Provide the (X, Y) coordinate of the cell's center where the given text is located.  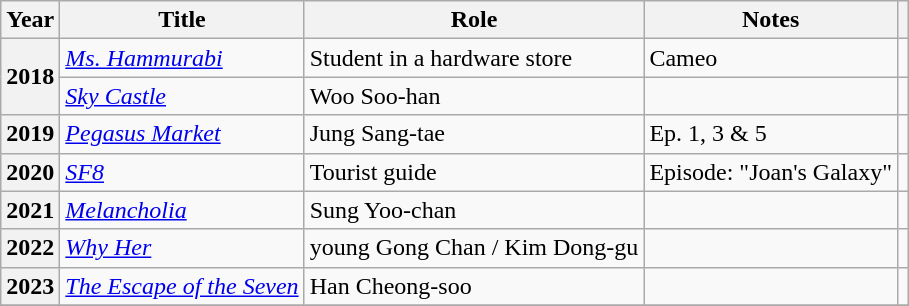
2019 (30, 134)
Sung Yoo-chan (474, 210)
Tourist guide (474, 172)
Jung Sang-tae (474, 134)
SF8 (182, 172)
Notes (771, 20)
2018 (30, 77)
young Gong Chan / Kim Dong-gu (474, 248)
Student in a hardware store (474, 58)
Title (182, 20)
Melancholia (182, 210)
Sky Castle (182, 96)
2022 (30, 248)
Han Cheong-soo (474, 286)
Episode: "Joan's Galaxy" (771, 172)
Pegasus Market (182, 134)
Year (30, 20)
2023 (30, 286)
Woo Soo-han (474, 96)
2020 (30, 172)
The Escape of the Seven (182, 286)
Ms. Hammurabi (182, 58)
Role (474, 20)
Ep. 1, 3 & 5 (771, 134)
Why Her (182, 248)
Cameo (771, 58)
2021 (30, 210)
